Identify which cell holds the provided text, then report its (x, y) central coordinate. 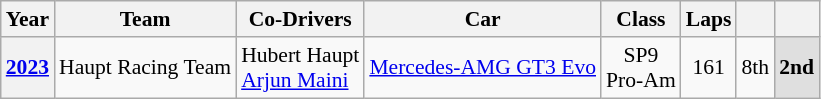
Class (641, 19)
Year (28, 19)
Haupt Racing Team (145, 68)
Team (145, 19)
Car (482, 19)
SP9Pro-Am (641, 68)
2nd (796, 68)
161 (709, 68)
2023 (28, 68)
Mercedes-AMG GT3 Evo (482, 68)
Hubert Haupt Arjun Maini (300, 68)
Co-Drivers (300, 19)
8th (755, 68)
Laps (709, 19)
